Scan for the cell matching the given text and deliver its [X, Y] coordinate at center. 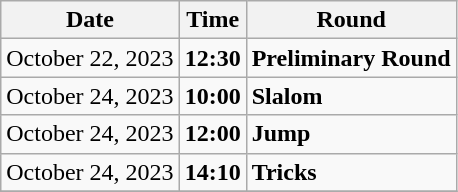
14:10 [212, 172]
Tricks [351, 172]
12:00 [212, 134]
Jump [351, 134]
10:00 [212, 96]
Date [90, 20]
October 22, 2023 [90, 58]
12:30 [212, 58]
Preliminary Round [351, 58]
Time [212, 20]
Slalom [351, 96]
Round [351, 20]
